Extract the [X, Y] coordinate from the center of the cell holding the provided text.  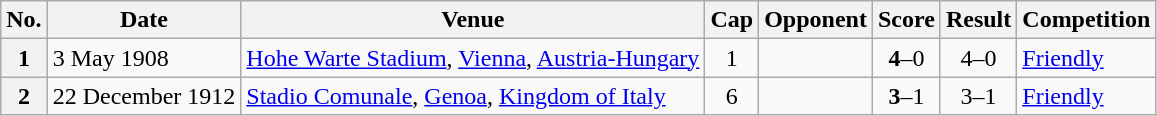
22 December 1912 [144, 96]
Opponent [816, 20]
Score [906, 20]
6 [732, 96]
Date [144, 20]
3 May 1908 [144, 58]
Venue [473, 20]
Stadio Comunale, Genoa, Kingdom of Italy [473, 96]
Result [978, 20]
Competition [1086, 20]
Hohe Warte Stadium, Vienna, Austria-Hungary [473, 58]
2 [24, 96]
No. [24, 20]
Cap [732, 20]
